Return the [x, y] coordinate for the center point of the cell that contains the specified text.  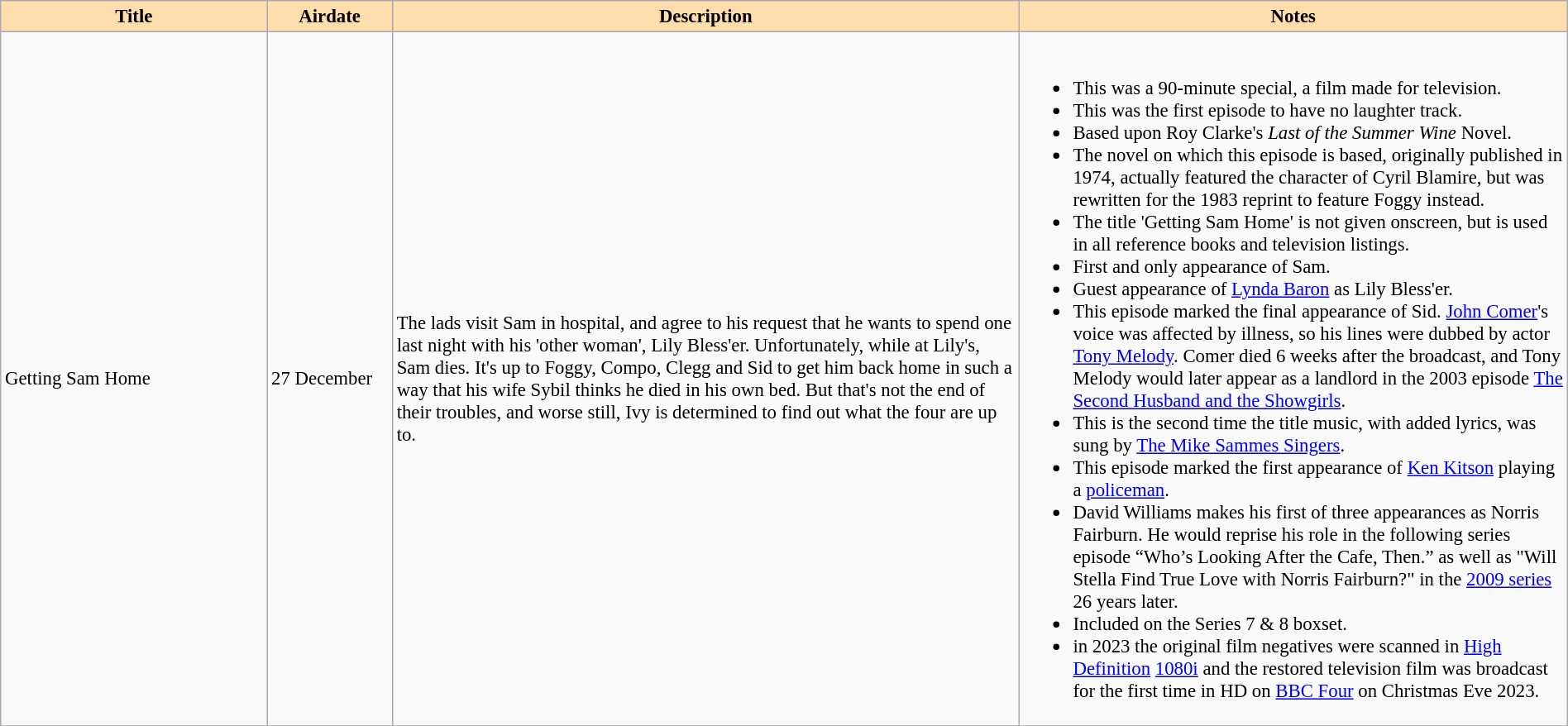
27 December [330, 379]
Description [705, 17]
Notes [1293, 17]
Airdate [330, 17]
Title [134, 17]
Getting Sam Home [134, 379]
